For the text-containing cell, return its midpoint in [x, y] coordinate format. 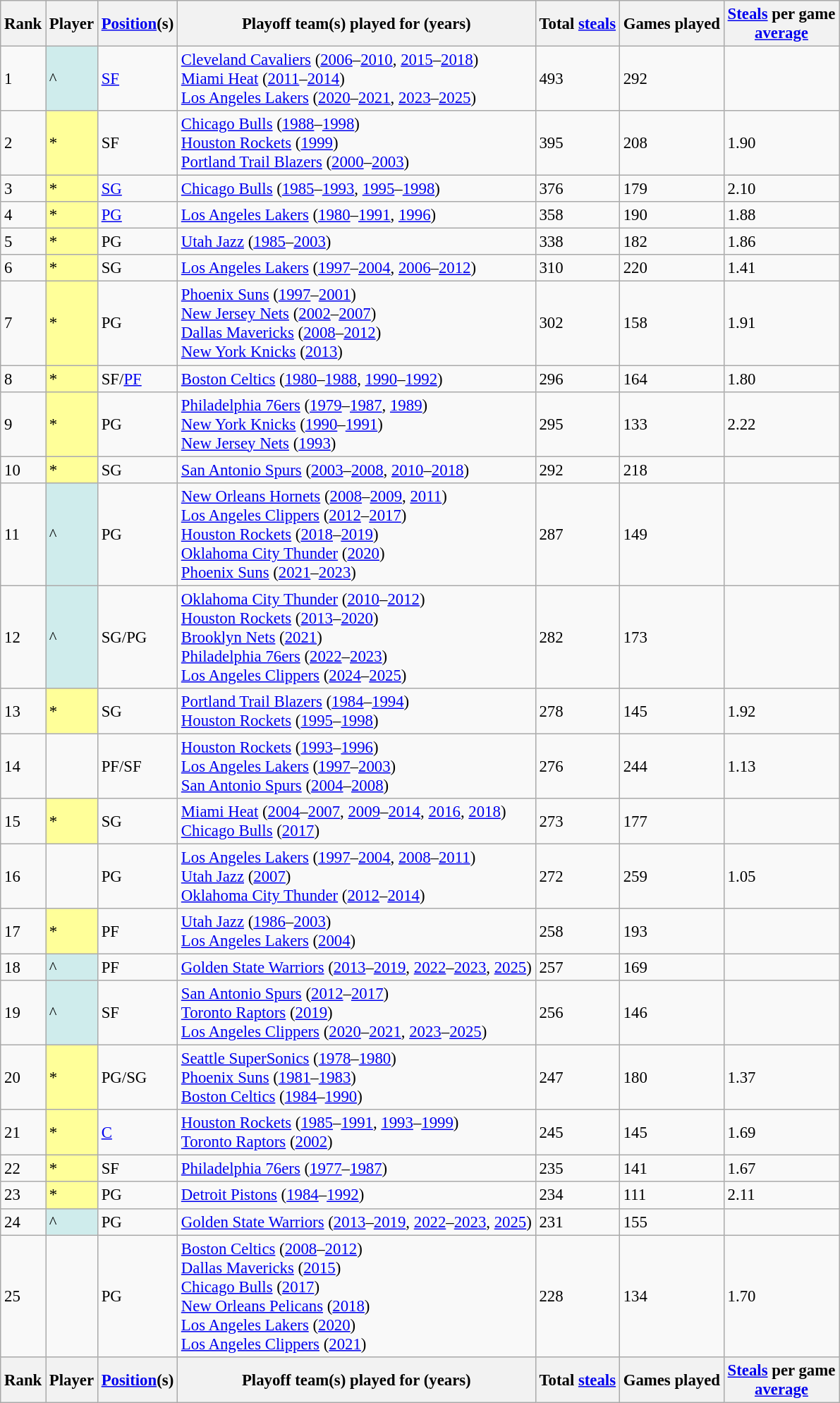
234 [577, 1196]
PF/SF [137, 766]
Los Angeles Lakers (1980–1991, 1996) [357, 215]
SG/PG [137, 637]
Houston Rockets (1993–1996)Los Angeles Lakers (1997–2003)San Antonio Spurs (2004–2008) [357, 766]
PG/SG [137, 1078]
180 [671, 1078]
141 [671, 1169]
169 [671, 968]
273 [577, 821]
21 [23, 1133]
Chicago Bulls (1985–1993, 1995–1998) [357, 189]
1.92 [781, 711]
Philadelphia 76ers (1979–1987, 1989)New York Knicks (1990–1991)New Jersey Nets (1993) [357, 424]
2.10 [781, 189]
146 [671, 1013]
149 [671, 534]
12 [23, 637]
247 [577, 1078]
Houston Rockets (1985–1991, 1993–1999)Toronto Raptors (2002) [357, 1133]
244 [671, 766]
134 [671, 1296]
1.13 [781, 766]
6 [23, 269]
220 [671, 269]
208 [671, 143]
258 [577, 931]
493 [577, 79]
155 [671, 1222]
San Antonio Spurs (2003–2008, 2010–2018) [357, 470]
179 [671, 189]
193 [671, 931]
358 [577, 215]
17 [23, 931]
New Orleans Hornets (2008–2009, 2011)Los Angeles Clippers (2012–2017)Houston Rockets (2018–2019)Oklahoma City Thunder (2020)Phoenix Suns (2021–2023) [357, 534]
282 [577, 637]
295 [577, 424]
1.86 [781, 242]
257 [577, 968]
1.41 [781, 269]
245 [577, 1133]
1.70 [781, 1296]
1.88 [781, 215]
9 [23, 424]
182 [671, 242]
173 [671, 637]
5 [23, 242]
302 [577, 323]
2.22 [781, 424]
15 [23, 821]
Boston Celtics (1980–1988, 1990–1992) [357, 379]
231 [577, 1222]
Chicago Bulls (1988–1998)Houston Rockets (1999)Portland Trail Blazers (2000–2003) [357, 143]
1.69 [781, 1133]
Los Angeles Lakers (1997–2004, 2006–2012) [357, 269]
Philadelphia 76ers (1977–1987) [357, 1169]
1.05 [781, 876]
Miami Heat (2004–2007, 2009–2014, 2016, 2018)Chicago Bulls (2017) [357, 821]
Los Angeles Lakers (1997–2004, 2008–2011)Utah Jazz (2007)Oklahoma City Thunder (2012–2014) [357, 876]
23 [23, 1196]
SF/PF [137, 379]
Utah Jazz (1985–2003) [357, 242]
Seattle SuperSonics (1978–1980)Phoenix Suns (1981–1983)Boston Celtics (1984–1990) [357, 1078]
287 [577, 534]
2.11 [781, 1196]
10 [23, 470]
276 [577, 766]
16 [23, 876]
11 [23, 534]
22 [23, 1169]
190 [671, 215]
Boston Celtics (2008–2012)Dallas Mavericks (2015)Chicago Bulls (2017)New Orleans Pelicans (2018)Los Angeles Lakers (2020)Los Angeles Clippers (2021) [357, 1296]
1.80 [781, 379]
Detroit Pistons (1984–1992) [357, 1196]
395 [577, 143]
111 [671, 1196]
Phoenix Suns (1997–2001)New Jersey Nets (2002–2007)Dallas Mavericks (2008–2012)New York Knicks (2013) [357, 323]
San Antonio Spurs (2012–2017)Toronto Raptors (2019)Los Angeles Clippers (2020–2021, 2023–2025) [357, 1013]
376 [577, 189]
1.90 [781, 143]
2 [23, 143]
Cleveland Cavaliers (2006–2010, 2015–2018)Miami Heat (2011–2014)Los Angeles Lakers (2020–2021, 2023–2025) [357, 79]
272 [577, 876]
14 [23, 766]
1.67 [781, 1169]
3 [23, 189]
1 [23, 79]
18 [23, 968]
278 [577, 711]
158 [671, 323]
218 [671, 470]
C [137, 1133]
310 [577, 269]
296 [577, 379]
1.37 [781, 1078]
7 [23, 323]
24 [23, 1222]
259 [671, 876]
Portland Trail Blazers (1984–1994)Houston Rockets (1995–1998) [357, 711]
338 [577, 242]
4 [23, 215]
13 [23, 711]
20 [23, 1078]
256 [577, 1013]
25 [23, 1296]
Utah Jazz (1986–2003)Los Angeles Lakers (2004) [357, 931]
1.91 [781, 323]
177 [671, 821]
235 [577, 1169]
228 [577, 1296]
Oklahoma City Thunder (2010–2012)Houston Rockets (2013–2020)Brooklyn Nets (2021)Philadelphia 76ers (2022–2023)Los Angeles Clippers (2024–2025) [357, 637]
164 [671, 379]
19 [23, 1013]
8 [23, 379]
133 [671, 424]
